Provide the [X, Y] coordinate of the cell's center where the given text is located.  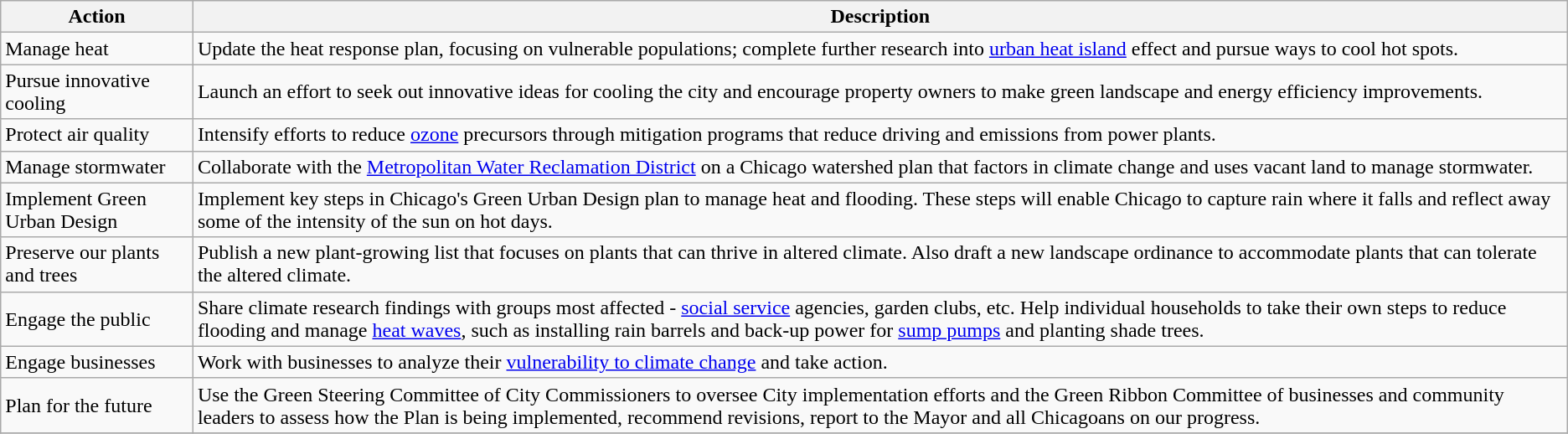
Engage businesses [97, 362]
Protect air quality [97, 135]
Engage the public [97, 318]
Preserve our plants and trees [97, 265]
Intensify efforts to reduce ozone precursors through mitigation programs that reduce driving and emissions from power plants. [879, 135]
Description [879, 17]
Manage stormwater [97, 167]
Pursue innovative cooling [97, 92]
Manage heat [97, 49]
Implement Green Urban Design [97, 209]
Work with businesses to analyze their vulnerability to climate change and take action. [879, 362]
Plan for the future [97, 406]
Action [97, 17]
